Scan for the cell matching the given text and deliver its (x, y) coordinate at center. 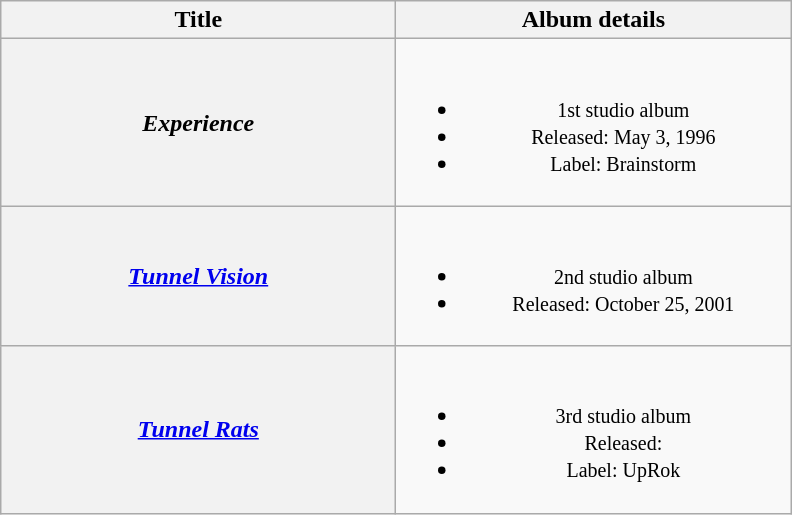
Title (198, 20)
Album details (594, 20)
Experience (198, 122)
1st studio albumReleased: May 3, 1996Label: Brainstorm (594, 122)
3rd studio albumReleased: Label: UpRok (594, 430)
Tunnel Vision (198, 276)
2nd studio albumReleased: October 25, 2001 (594, 276)
Tunnel Rats (198, 430)
